For the text-containing cell, return its midpoint in [x, y] coordinate format. 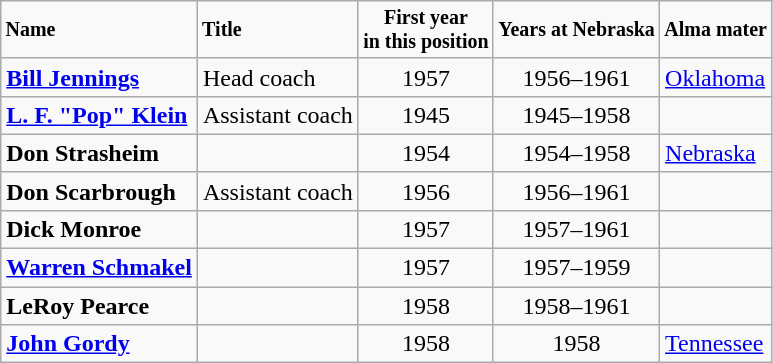
1954–1958 [576, 153]
Years at Nebraska [576, 30]
First yearin this position [426, 30]
Don Strasheim [100, 153]
Alma mater [716, 30]
Dick Monroe [100, 229]
Don Scarbrough [100, 191]
1945 [426, 115]
1958–1961 [576, 306]
1957–1959 [576, 268]
John Gordy [100, 344]
1957–1961 [576, 229]
Oklahoma [716, 77]
Warren Schmakel [100, 268]
1945–1958 [576, 115]
Head coach [278, 77]
1956 [426, 191]
Bill Jennings [100, 77]
Tennessee [716, 344]
Name [100, 30]
Nebraska [716, 153]
Title [278, 30]
1954 [426, 153]
L. F. "Pop" Klein [100, 115]
LeRoy Pearce [100, 306]
